Capture the cell that displays the provided text and extract its [X, Y] central coordinate. 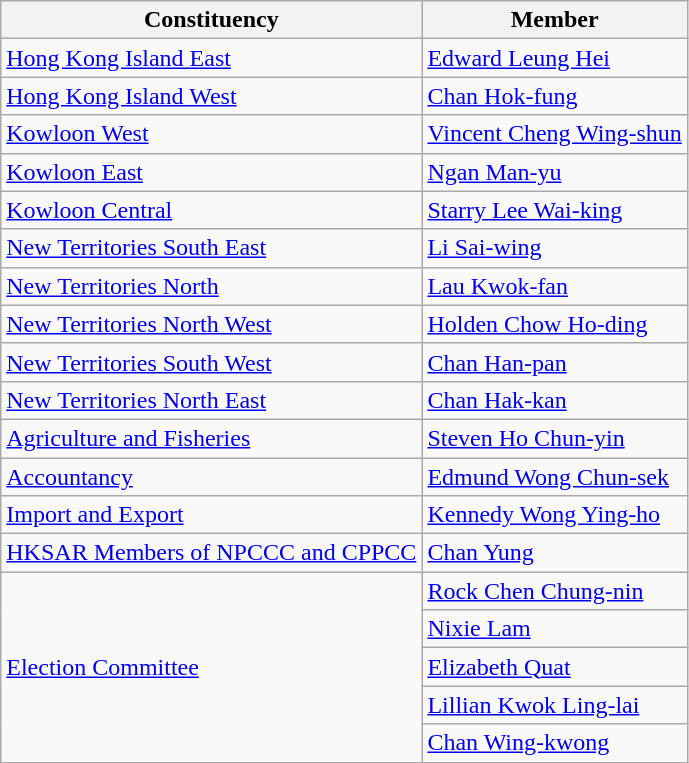
Chan Hok-fung [555, 96]
Lau Kwok-fan [555, 286]
Vincent Cheng Wing-shun [555, 134]
Chan Hak-kan [555, 400]
Starry Lee Wai-king [555, 210]
Holden Chow Ho-ding [555, 324]
New Territories South East [212, 248]
Kowloon Central [212, 210]
HKSAR Members of NPCCC and CPPCC [212, 553]
New Territories North West [212, 324]
New Territories North [212, 286]
New Territories South West [212, 362]
Lillian Kwok Ling-lai [555, 705]
Member [555, 20]
Chan Wing-kwong [555, 743]
Hong Kong Island West [212, 96]
Nixie Lam [555, 629]
Chan Yung [555, 553]
Rock Chen Chung-nin [555, 591]
Election Committee [212, 667]
Hong Kong Island East [212, 58]
Li Sai-wing [555, 248]
Kowloon East [212, 172]
New Territories North East [212, 400]
Edward Leung Hei [555, 58]
Constituency [212, 20]
Ngan Man-yu [555, 172]
Steven Ho Chun-yin [555, 438]
Import and Export [212, 515]
Kennedy Wong Ying-ho [555, 515]
Kowloon West [212, 134]
Agriculture and Fisheries [212, 438]
Accountancy [212, 477]
Edmund Wong Chun-sek [555, 477]
Chan Han-pan [555, 362]
Elizabeth Quat [555, 667]
